Return the [x, y] coordinate for the center point of the cell that contains the specified text.  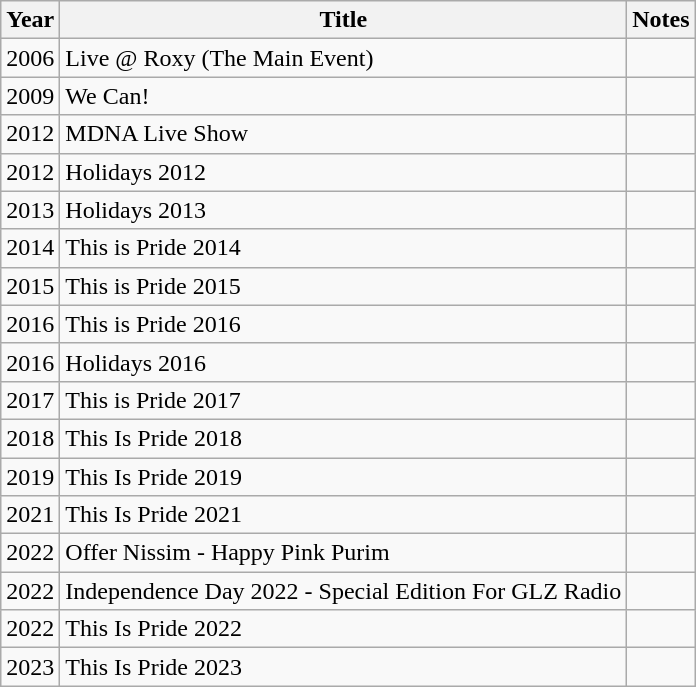
2006 [30, 58]
This Is Pride 2023 [344, 667]
2023 [30, 667]
This is Pride 2014 [344, 248]
Holidays 2016 [344, 362]
2018 [30, 438]
Live @ Roxy (The Main Event) [344, 58]
Holidays 2012 [344, 172]
2014 [30, 248]
MDNA Live Show [344, 134]
This Is Pride 2022 [344, 629]
Year [30, 20]
2013 [30, 210]
This is Pride 2015 [344, 286]
This is Pride 2017 [344, 400]
This is Pride 2016 [344, 324]
2015 [30, 286]
This Is Pride 2019 [344, 477]
This Is Pride 2021 [344, 515]
2019 [30, 477]
Holidays 2013 [344, 210]
Independence Day 2022 - Special Edition For GLZ Radio [344, 591]
This Is Pride 2018 [344, 438]
2021 [30, 515]
We Can! [344, 96]
Offer Nissim - Happy Pink Purim [344, 553]
2017 [30, 400]
Notes [661, 20]
2009 [30, 96]
Title [344, 20]
